Search for the cell housing the specified text and yield its (X, Y) center coordinate. 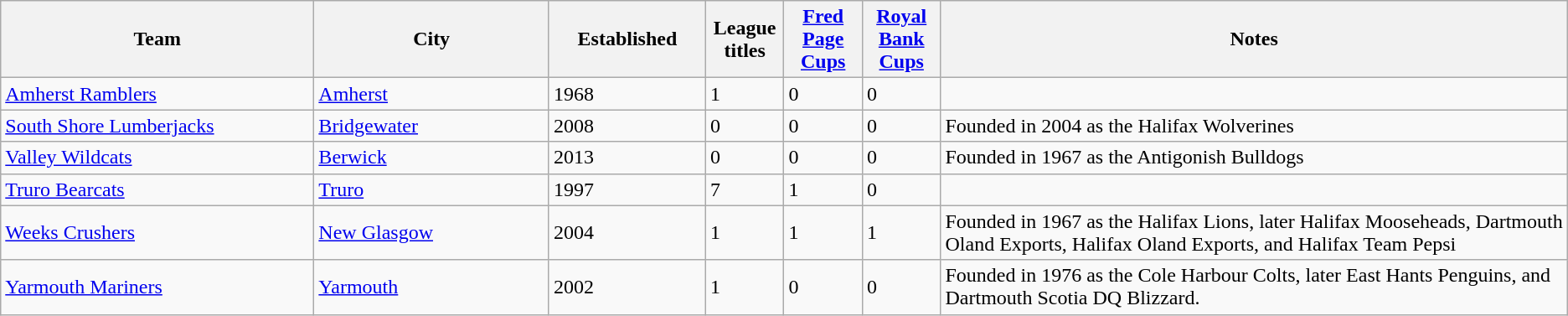
Truro (432, 189)
1997 (627, 189)
Royal Bank Cups (901, 39)
1968 (627, 94)
Fred Page Cups (823, 39)
Founded in 1967 as the Antigonish Bulldogs (1254, 158)
Valley Wildcats (157, 158)
Established (627, 39)
Team (157, 39)
Yarmouth Mariners (157, 287)
2008 (627, 126)
2002 (627, 287)
South Shore Lumberjacks (157, 126)
Amherst (432, 94)
Yarmouth (432, 287)
2004 (627, 233)
League titles (745, 39)
Berwick (432, 158)
Founded in 1967 as the Halifax Lions, later Halifax Mooseheads, Dartmouth Oland Exports, Halifax Oland Exports, and Halifax Team Pepsi (1254, 233)
Bridgewater (432, 126)
7 (745, 189)
Weeks Crushers (157, 233)
Truro Bearcats (157, 189)
Notes (1254, 39)
New Glasgow (432, 233)
2013 (627, 158)
Amherst Ramblers (157, 94)
Founded in 2004 as the Halifax Wolverines (1254, 126)
Founded in 1976 as the Cole Harbour Colts, later East Hants Penguins, and Dartmouth Scotia DQ Blizzard. (1254, 287)
City (432, 39)
